Identify which cell holds the provided text, then report its [x, y] central coordinate. 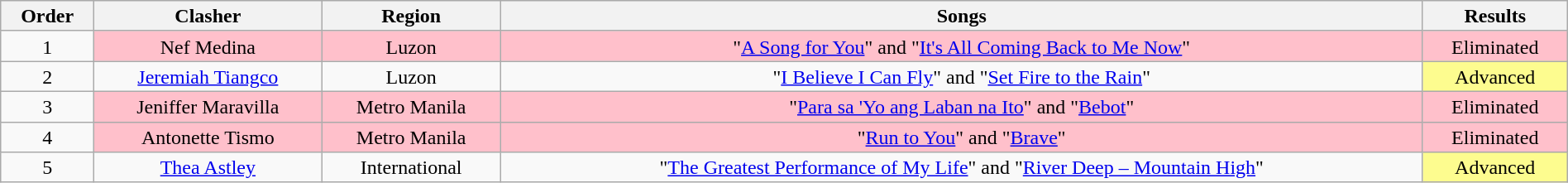
International [411, 167]
Thea Astley [208, 167]
Clasher [208, 17]
"I Believe I Can Fly" and "Set Fire to the Rain" [961, 76]
5 [48, 167]
Jeremiah Tiangco [208, 76]
"Para sa 'Yo ang Laban na Ito" and "Bebot" [961, 106]
3 [48, 106]
"The Greatest Performance of My Life" and "River Deep – Mountain High" [961, 167]
4 [48, 137]
1 [48, 46]
"A Song for You" and "It's All Coming Back to Me Now" [961, 46]
Region [411, 17]
2 [48, 76]
Songs [961, 17]
Nef Medina [208, 46]
Results [1495, 17]
"Run to You" and "Brave" [961, 137]
Jeniffer Maravilla [208, 106]
Antonette Tismo [208, 137]
Order [48, 17]
